Detect which cell encompasses the target text, then output its (X, Y) center coordinate. 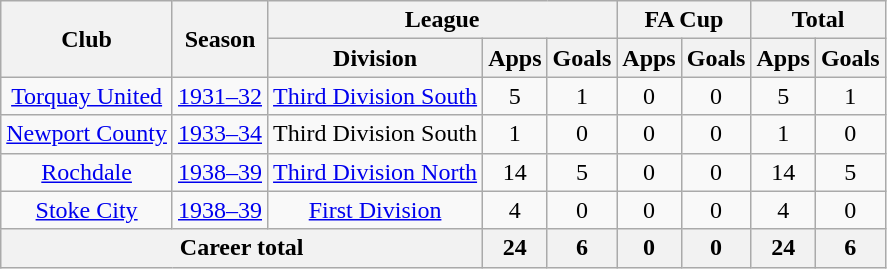
1931–32 (220, 96)
Rochdale (87, 172)
FA Cup (684, 20)
Stoke City (87, 210)
Career total (242, 248)
Newport County (87, 134)
1933–34 (220, 134)
Total (818, 20)
First Division (376, 210)
League (442, 20)
Season (220, 39)
Division (376, 58)
Club (87, 39)
Torquay United (87, 96)
Third Division North (376, 172)
